Provide the (X, Y) coordinate of the cell's center where the given text is located.  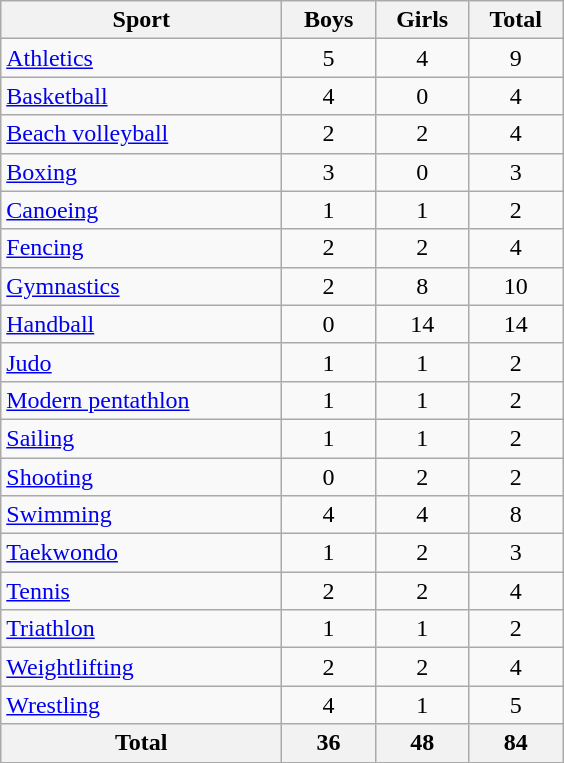
Weightlifting (142, 667)
Handball (142, 324)
9 (516, 58)
Taekwondo (142, 553)
Boys (329, 20)
Wrestling (142, 705)
48 (422, 743)
Sailing (142, 438)
84 (516, 743)
Modern pentathlon (142, 400)
Shooting (142, 477)
Boxing (142, 172)
Sport (142, 20)
Tennis (142, 591)
36 (329, 743)
Fencing (142, 248)
Triathlon (142, 629)
Girls (422, 20)
Beach volleyball (142, 134)
Judo (142, 362)
Basketball (142, 96)
Swimming (142, 515)
10 (516, 286)
Canoeing (142, 210)
Athletics (142, 58)
Gymnastics (142, 286)
